Search for the cell housing the specified text and yield its (x, y) center coordinate. 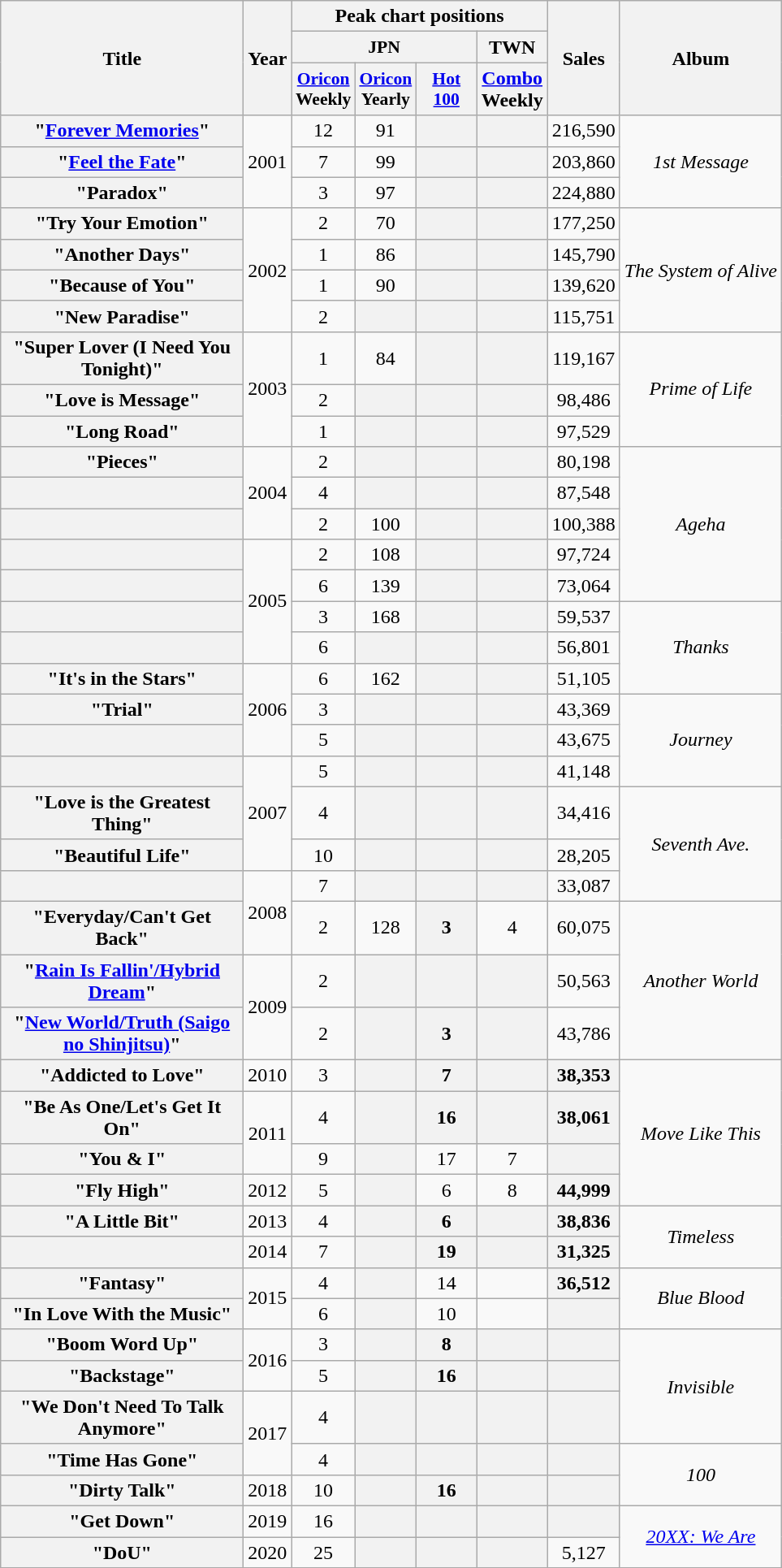
38,836 (583, 1221)
14 (447, 1283)
JPN (384, 47)
139,620 (583, 285)
"Trial" (122, 709)
"Rain Is Fallin'/Hybrid Dream" (122, 980)
59,537 (583, 617)
33,087 (583, 886)
119,167 (583, 357)
"Because of You" (122, 285)
2003 (268, 388)
"Time Has Gone" (122, 1459)
44,999 (583, 1190)
203,860 (583, 162)
Peak chart positions (419, 16)
34,416 (583, 812)
128 (385, 928)
"DoU" (122, 1553)
216,590 (583, 131)
"Love is Message" (122, 400)
Album (700, 58)
"Feel the Fate" (122, 162)
"A Little Bit" (122, 1221)
Oricon Yearly (385, 89)
2013 (268, 1221)
"Long Road" (122, 431)
60,075 (583, 928)
"We Don't Need To Talk Anymore" (122, 1417)
115,751 (583, 316)
Timeless (700, 1237)
98,486 (583, 400)
100,388 (583, 524)
224,880 (583, 193)
Year (268, 58)
86 (385, 254)
2020 (268, 1553)
70 (385, 223)
"Super Lover (I Need You Tonight)" (122, 357)
Sales (583, 58)
97 (385, 193)
"Beautiful Life" (122, 855)
2018 (268, 1490)
Thanks (700, 648)
31,325 (583, 1252)
"New Paradise" (122, 316)
Ageha (700, 524)
"Pieces" (122, 462)
Move Like This (700, 1133)
"Backstage" (122, 1375)
97,529 (583, 431)
2006 (268, 709)
"Forever Memories" (122, 131)
Another World (700, 980)
99 (385, 162)
"Try Your Emotion" (122, 223)
90 (385, 285)
41,148 (583, 771)
"Fly High" (122, 1190)
19 (447, 1252)
"Addicted to Love" (122, 1076)
"Dirty Talk" (122, 1490)
"You & I" (122, 1159)
"Boom Word Up" (122, 1345)
Invisible (700, 1386)
Blue Blood (700, 1298)
Prime of Life (700, 388)
87,548 (583, 493)
"Paradox" (122, 193)
2001 (268, 162)
2017 (268, 1433)
Hot 100 (447, 89)
43,369 (583, 709)
43,786 (583, 1033)
17 (447, 1159)
"Love is the Greatest Thing" (122, 812)
12 (323, 131)
The System of Alive (700, 270)
36,512 (583, 1283)
2012 (268, 1190)
"Everyday/Can't Get Back" (122, 928)
Title (122, 58)
"Get Down" (122, 1521)
84 (385, 357)
"Fantasy" (122, 1283)
Seventh Ave. (700, 843)
2011 (268, 1133)
80,198 (583, 462)
177,250 (583, 223)
168 (385, 617)
91 (385, 131)
2008 (268, 912)
2004 (268, 493)
56,801 (583, 648)
"It's in the Stars" (122, 678)
145,790 (583, 254)
73,064 (583, 586)
Journey (700, 740)
2010 (268, 1076)
28,205 (583, 855)
"Be As One/Let's Get It On" (122, 1118)
2007 (268, 812)
25 (323, 1553)
43,675 (583, 740)
38,353 (583, 1076)
2014 (268, 1252)
9 (323, 1159)
2002 (268, 270)
97,724 (583, 555)
5,127 (583, 1553)
ComboWeekly (512, 89)
"Another Days" (122, 254)
38,061 (583, 1118)
20XX: We Are (700, 1536)
"New World/Truth (Saigo no Shinjitsu)" (122, 1033)
2005 (268, 601)
50,563 (583, 980)
139 (385, 586)
TWN (512, 47)
2019 (268, 1521)
Oricon Weekly (323, 89)
2016 (268, 1360)
108 (385, 555)
2015 (268, 1298)
"In Love With the Music" (122, 1314)
2009 (268, 1007)
1st Message (700, 162)
162 (385, 678)
51,105 (583, 678)
